Scan for the cell matching the given text and deliver its [x, y] coordinate at center. 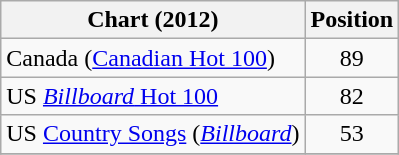
Position [352, 20]
Canada (Canadian Hot 100) [153, 58]
82 [352, 96]
US Billboard Hot 100 [153, 96]
Chart (2012) [153, 20]
89 [352, 58]
US Country Songs (Billboard) [153, 134]
53 [352, 134]
